Output the (x, y) coordinate of the center of the cell containing the given text.  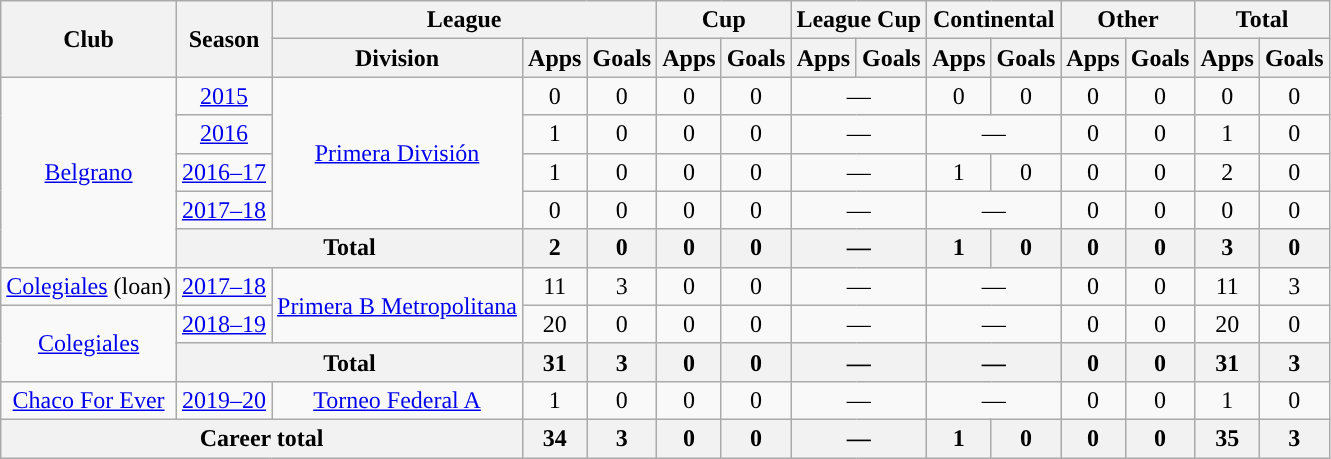
League (464, 20)
Primera División (398, 153)
Primera B Metropolitana (398, 305)
2016–17 (224, 172)
Belgrano (89, 172)
35 (1227, 438)
Other (1128, 20)
Colegiales (loan) (89, 286)
2015 (224, 96)
2018–19 (224, 324)
Torneo Federal A (398, 400)
Chaco For Ever (89, 400)
Club (89, 39)
34 (555, 438)
Cup (724, 20)
Division (398, 58)
Colegiales (89, 343)
Career total (262, 438)
2016 (224, 134)
Season (224, 39)
League Cup (859, 20)
2019–20 (224, 400)
Continental (994, 20)
